Locate the cell with the specified text and output its [X, Y] center coordinate. 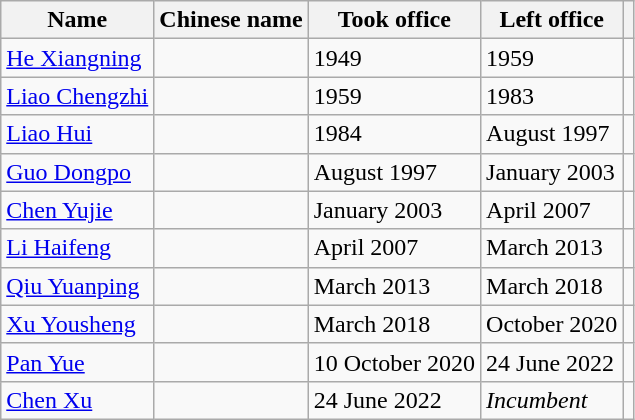
10 October 2020 [394, 362]
1983 [552, 96]
Chinese name [231, 20]
1949 [394, 58]
Chen Yujie [78, 210]
Name [78, 20]
Chen Xu [78, 400]
Liao Chengzhi [78, 96]
Pan Yue [78, 362]
Liao Hui [78, 134]
Guo Dongpo [78, 172]
Left office [552, 20]
Took office [394, 20]
Incumbent [552, 400]
1984 [394, 134]
Qiu Yuanping [78, 286]
He Xiangning [78, 58]
Li Haifeng [78, 248]
October 2020 [552, 324]
Xu Yousheng [78, 324]
